Identify which cell holds the provided text, then report its [X, Y] central coordinate. 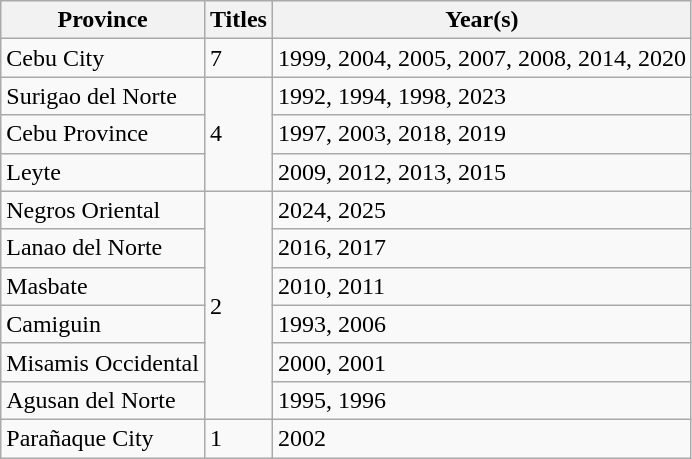
2010, 2011 [482, 286]
1992, 1994, 1998, 2023 [482, 96]
Leyte [103, 172]
Titles [238, 20]
1997, 2003, 2018, 2019 [482, 134]
2002 [482, 438]
1999, 2004, 2005, 2007, 2008, 2014, 2020 [482, 58]
2 [238, 305]
2000, 2001 [482, 362]
Masbate [103, 286]
7 [238, 58]
1 [238, 438]
2016, 2017 [482, 248]
2024, 2025 [482, 210]
1993, 2006 [482, 324]
2009, 2012, 2013, 2015 [482, 172]
Negros Oriental [103, 210]
Agusan del Norte [103, 400]
Camiguin [103, 324]
Cebu City [103, 58]
4 [238, 134]
1995, 1996 [482, 400]
Misamis Occidental [103, 362]
Cebu Province [103, 134]
Parañaque City [103, 438]
Lanao del Norte [103, 248]
Year(s) [482, 20]
Surigao del Norte [103, 96]
Province [103, 20]
